Locate the cell with the specified text and output its [x, y] center coordinate. 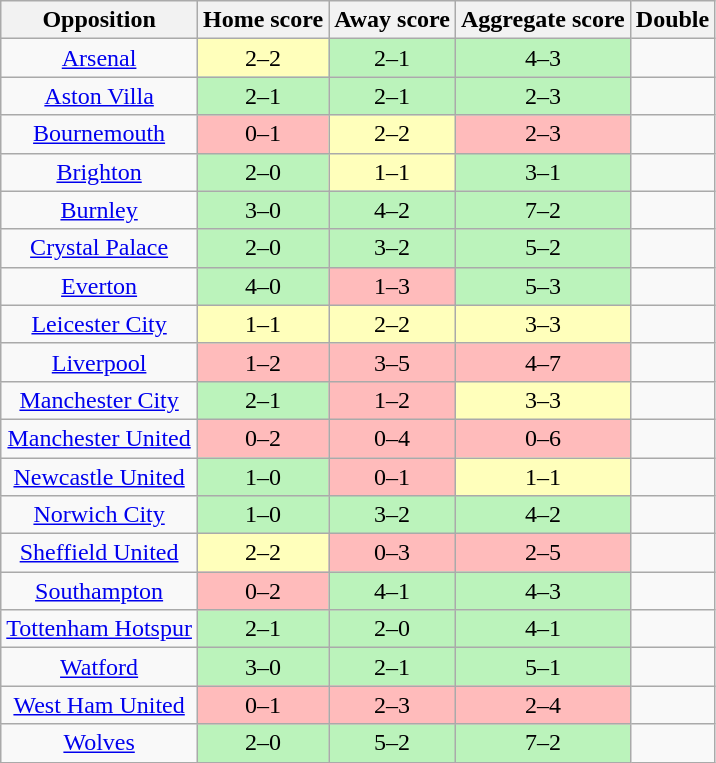
Everton [100, 286]
Manchester United [100, 438]
Away score [392, 20]
4–7 [544, 362]
Double [672, 20]
Home score [262, 20]
1–3 [392, 286]
Crystal Palace [100, 248]
Opposition [100, 20]
Sheffield United [100, 553]
Wolves [100, 743]
Leicester City [100, 324]
Brighton [100, 172]
Watford [100, 667]
Norwich City [100, 515]
Manchester City [100, 400]
5–3 [544, 286]
Southampton [100, 591]
Liverpool [100, 362]
Aston Villa [100, 96]
2–4 [544, 705]
0–6 [544, 438]
4–0 [262, 286]
3–1 [544, 172]
5–1 [544, 667]
0–4 [392, 438]
Bournemouth [100, 134]
Tottenham Hotspur [100, 629]
Arsenal [100, 58]
2–5 [544, 553]
Newcastle United [100, 477]
Aggregate score [544, 20]
West Ham United [100, 705]
Burnley [100, 210]
3–5 [392, 362]
0–3 [392, 553]
